Detect which cell encompasses the target text, then output its (x, y) center coordinate. 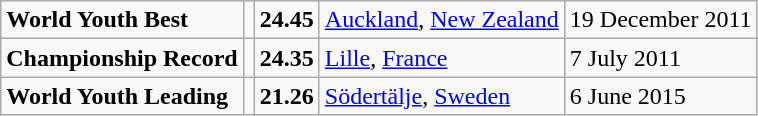
Lille, France (442, 58)
24.45 (286, 20)
7 July 2011 (660, 58)
Championship Record (122, 58)
World Youth Leading (122, 96)
19 December 2011 (660, 20)
21.26 (286, 96)
24.35 (286, 58)
Södertälje, Sweden (442, 96)
World Youth Best (122, 20)
6 June 2015 (660, 96)
Auckland, New Zealand (442, 20)
